Identify which cell holds the provided text, then report its [X, Y] central coordinate. 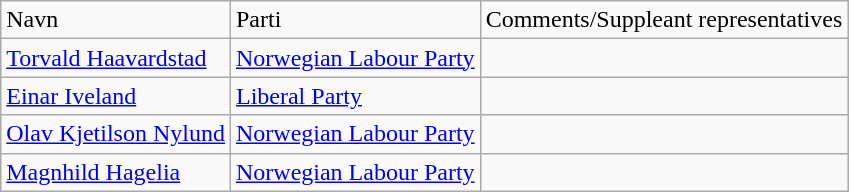
Liberal Party [355, 96]
Torvald Haavardstad [116, 58]
Magnhild Hagelia [116, 172]
Einar Iveland [116, 96]
Navn [116, 20]
Parti [355, 20]
Comments/Suppleant representatives [664, 20]
Olav Kjetilson Nylund [116, 134]
